Provide the (x, y) coordinate of the cell's center where the given text is located.  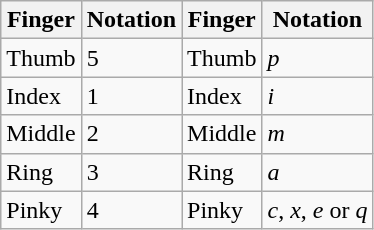
a (318, 172)
4 (131, 210)
2 (131, 134)
3 (131, 172)
1 (131, 96)
c, x, e or q (318, 210)
m (318, 134)
p (318, 58)
5 (131, 58)
i (318, 96)
